Determine the (X, Y) coordinate at the center of the cell enclosing the given text.  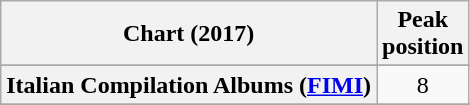
Peak position (423, 34)
Italian Compilation Albums (FIMI) (189, 85)
8 (423, 85)
Chart (2017) (189, 34)
